For the text-containing cell, return its midpoint in [X, Y] coordinate format. 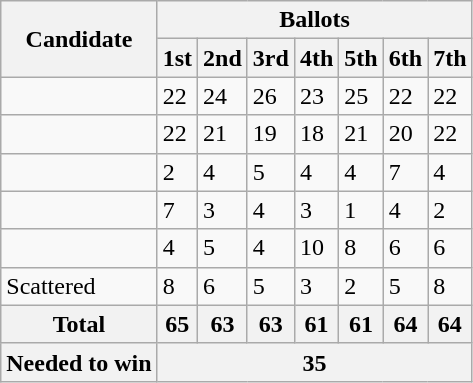
1 [361, 210]
25 [361, 96]
10 [316, 248]
19 [270, 134]
5th [361, 58]
Needed to win [79, 362]
Ballots [314, 20]
6th [405, 58]
1st [177, 58]
26 [270, 96]
Scattered [79, 286]
3rd [270, 58]
2nd [223, 58]
18 [316, 134]
Total [79, 324]
20 [405, 134]
23 [316, 96]
Candidate [79, 39]
65 [177, 324]
4th [316, 58]
35 [314, 362]
7th [450, 58]
24 [223, 96]
